Output the [X, Y] coordinate of the center of the cell containing the given text.  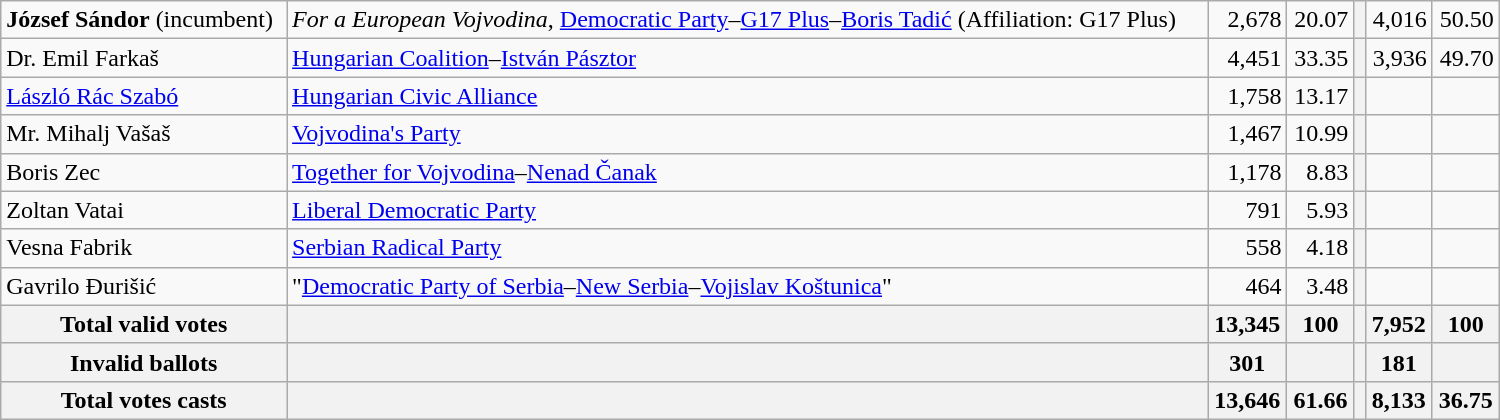
464 [1248, 286]
For a European Vojvodina, Democratic Party–G17 Plus–Boris Tadić (Affiliation: G17 Plus) [748, 20]
Mr. Mihalj Vašaš [144, 134]
Hungarian Coalition–István Pásztor [748, 58]
Zoltan Vatai [144, 210]
4,016 [1398, 20]
20.07 [1320, 20]
8,133 [1398, 400]
Liberal Democratic Party [748, 210]
József Sándor (incumbent) [144, 20]
49.70 [1466, 58]
Together for Vojvodina–Nenad Čanak [748, 172]
László Rác Szabó [144, 96]
558 [1248, 248]
13,646 [1248, 400]
791 [1248, 210]
10.99 [1320, 134]
Boris Zec [144, 172]
1,178 [1248, 172]
Hungarian Civic Alliance [748, 96]
61.66 [1320, 400]
Vesna Fabrik [144, 248]
8.83 [1320, 172]
2,678 [1248, 20]
Dr. Emil Farkaš [144, 58]
1,758 [1248, 96]
4,451 [1248, 58]
13.17 [1320, 96]
5.93 [1320, 210]
36.75 [1466, 400]
3,936 [1398, 58]
1,467 [1248, 134]
33.35 [1320, 58]
181 [1398, 362]
Total votes casts [144, 400]
Gavrilo Đurišić [144, 286]
Total valid votes [144, 324]
"Democratic Party of Serbia–New Serbia–Vojislav Koštunica" [748, 286]
13,345 [1248, 324]
Invalid ballots [144, 362]
301 [1248, 362]
50.50 [1466, 20]
Serbian Radical Party [748, 248]
7,952 [1398, 324]
4.18 [1320, 248]
Vojvodina's Party [748, 134]
3.48 [1320, 286]
